Pinpoint the cell where the given text exists, returning its (x, y) midpoint coordinate. 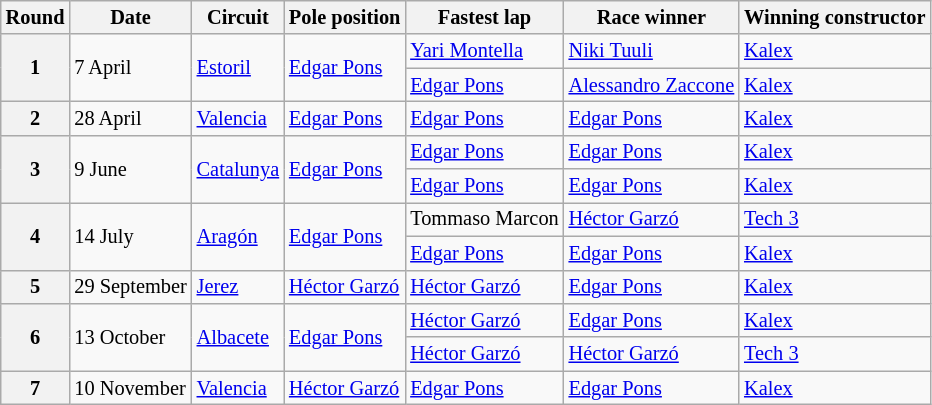
10 November (130, 388)
5 (36, 287)
29 September (130, 287)
1 (36, 68)
Date (130, 17)
6 (36, 336)
Jerez (238, 287)
3 (36, 168)
Fastest lap (484, 17)
2 (36, 118)
Winning constructor (834, 17)
Circuit (238, 17)
Round (36, 17)
9 June (130, 168)
14 July (130, 236)
Tommaso Marcon (484, 219)
Albacete (238, 336)
7 April (130, 68)
Aragón (238, 236)
Estoril (238, 68)
Pole position (344, 17)
28 April (130, 118)
7 (36, 388)
Alessandro Zaccone (652, 85)
Catalunya (238, 168)
13 October (130, 336)
Race winner (652, 17)
Yari Montella (484, 51)
4 (36, 236)
Niki Tuuli (652, 51)
